Return the [x, y] coordinate for the center point of the cell that contains the specified text.  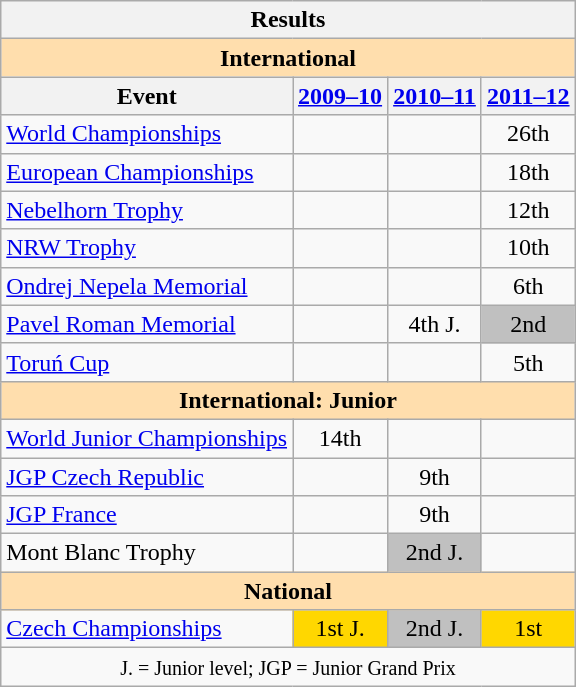
2009–10 [340, 96]
26th [528, 134]
Event [147, 96]
1st J. [340, 629]
Results [288, 20]
18th [528, 172]
Nebelhorn Trophy [147, 210]
1st [528, 629]
Mont Blanc Trophy [147, 553]
World Junior Championships [147, 438]
14th [340, 438]
European Championships [147, 172]
J. = Junior level; JGP = Junior Grand Prix [288, 667]
2011–12 [528, 96]
International [288, 58]
Toruń Cup [147, 362]
10th [528, 248]
Czech Championships [147, 629]
6th [528, 286]
12th [528, 210]
JGP Czech Republic [147, 477]
4th J. [435, 324]
2nd [528, 324]
JGP France [147, 515]
2010–11 [435, 96]
Ondrej Nepela Memorial [147, 286]
5th [528, 362]
World Championships [147, 134]
National [288, 591]
NRW Trophy [147, 248]
International: Junior [288, 400]
Pavel Roman Memorial [147, 324]
